Provide the [X, Y] coordinate of the cell's center where the given text is located.  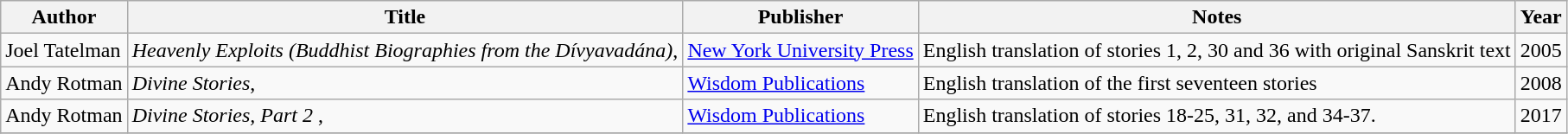
2008 [1540, 83]
Author [64, 17]
Divine Stories, [405, 83]
Heavenly Exploits (Buddhist Biographies from the Dívyavadána), [405, 50]
Year [1540, 17]
English translation of stories 1, 2, 30 and 36 with original Sanskrit text [1217, 50]
Publisher [800, 17]
Divine Stories, Part 2 , [405, 116]
2017 [1540, 116]
Joel Tatelman [64, 50]
Title [405, 17]
English translation of the first seventeen stories [1217, 83]
English translation of stories 18-25, 31, 32, and 34-37. [1217, 116]
Notes [1217, 17]
2005 [1540, 50]
New York University Press [800, 50]
